Locate the cell with the specified text and output its (x, y) center coordinate. 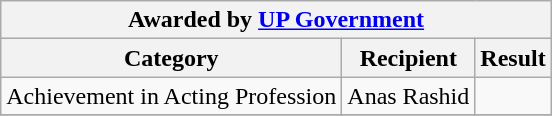
Achievement in Acting Profession (172, 96)
Result (513, 58)
Anas Rashid (408, 96)
Category (172, 58)
Awarded by UP Government (276, 20)
Recipient (408, 58)
